Pinpoint the cell where the given text exists, returning its [X, Y] midpoint coordinate. 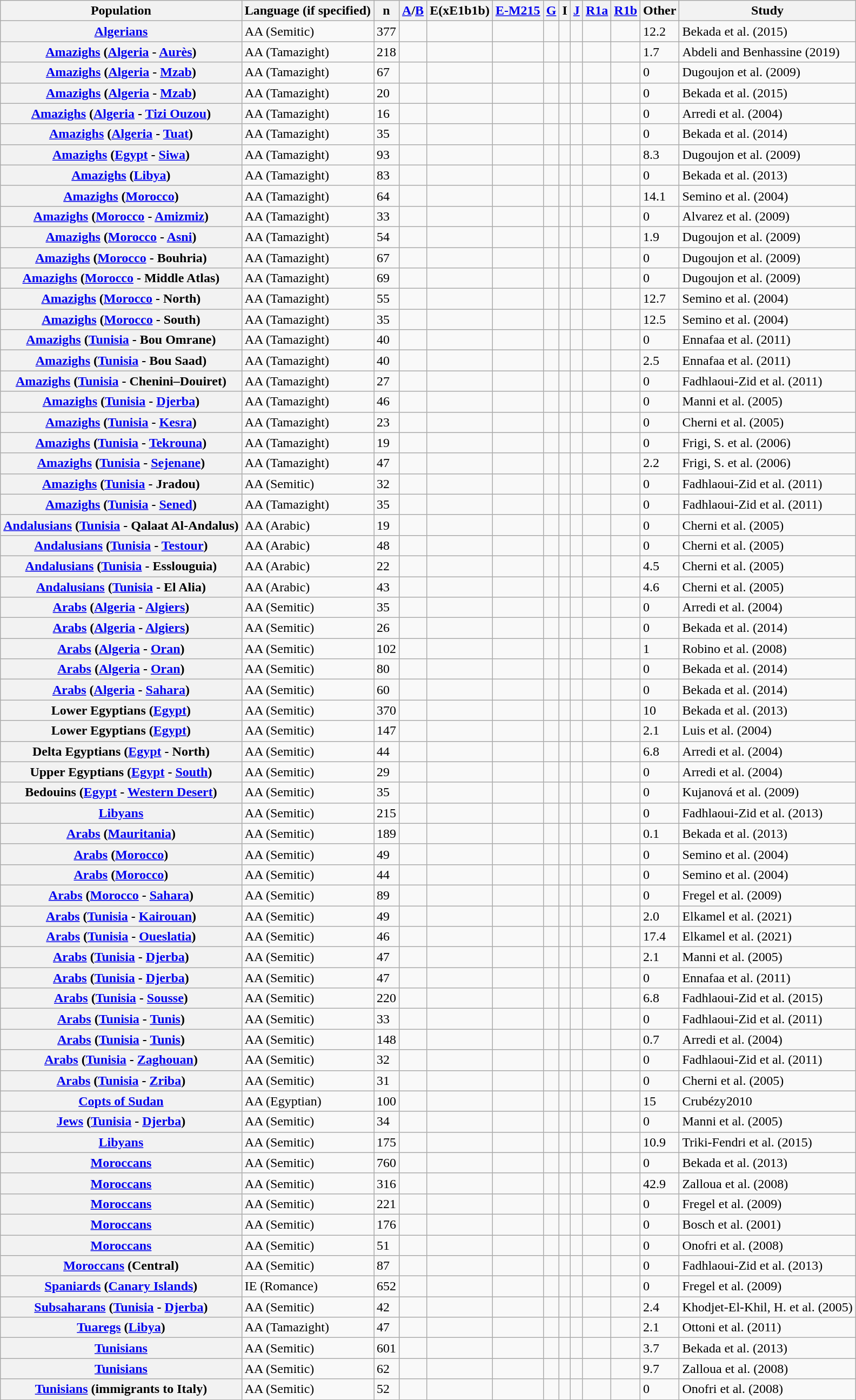
62 [387, 1369]
Arabs (Algeria - Sahara) [121, 690]
15 [660, 1101]
80 [387, 669]
E(xE1b1b) [460, 11]
316 [387, 1183]
A/B [413, 11]
Bedouins (Egypt - Western Desert) [121, 792]
64 [387, 196]
Khodjet-El-Khil, H. et al. (2005) [767, 1307]
Arabs (Tunisia - Oueslatia) [121, 937]
Andalusians (Tunisia - El Alia) [121, 586]
Amazighs (Egypt - Siwa) [121, 155]
Amazighs (Morocco - Middle Atlas) [121, 278]
Ottoni et al. (2011) [767, 1328]
652 [387, 1286]
Andalusians (Tunisia - Esslouguia) [121, 566]
n [387, 11]
55 [387, 299]
2.2 [660, 463]
Amazighs (Tunisia - Sejenane) [121, 463]
Bosch et al. (2001) [767, 1224]
221 [387, 1204]
Amazighs (Tunisia - Bou Saad) [121, 361]
10 [660, 710]
377 [387, 31]
0.7 [660, 1039]
Amazighs (Tunisia - Kesra) [121, 422]
Amazighs (Tunisia - Chenini–Douiret) [121, 381]
Copts of Sudan [121, 1101]
34 [387, 1122]
42.9 [660, 1183]
Algerians [121, 31]
31 [387, 1081]
93 [387, 155]
Upper Egyptians (Egypt - South) [121, 772]
2.5 [660, 361]
G [551, 11]
147 [387, 731]
26 [387, 628]
Amazighs (Algeria - Tizi Ouzou) [121, 114]
Robino et al. (2008) [767, 649]
16 [387, 114]
Subsaharans (Tunisia - Djerba) [121, 1307]
Crubézy2010 [767, 1101]
1.7 [660, 52]
Amazighs (Morocco - Bouhria) [121, 258]
370 [387, 710]
760 [387, 1163]
Amazighs (Libya) [121, 175]
189 [387, 834]
102 [387, 649]
10.9 [660, 1142]
Amazighs (Morocco - Amizmiz) [121, 216]
Spaniards (Canary Islands) [121, 1286]
E-M215 [518, 11]
12.7 [660, 299]
8.3 [660, 155]
51 [387, 1245]
Delta Egyptians (Egypt - North) [121, 751]
218 [387, 52]
Amazighs (Morocco - North) [121, 299]
R1b [626, 11]
Moroccans (Central) [121, 1266]
AA (Egyptian) [307, 1101]
22 [387, 566]
176 [387, 1224]
48 [387, 545]
Arabs (Mauritania) [121, 834]
601 [387, 1348]
Population [121, 11]
3.7 [660, 1348]
IE (Romance) [307, 1286]
60 [387, 690]
1.9 [660, 237]
215 [387, 813]
Kujanová et al. (2009) [767, 792]
Arabs (Tunisia - Zriba) [121, 1081]
Amazighs (Morocco - Asni) [121, 237]
12.2 [660, 31]
Amazighs (Tunisia - Sened) [121, 504]
2.4 [660, 1307]
87 [387, 1266]
Abdeli and Benhassine (2019) [767, 52]
148 [387, 1039]
175 [387, 1142]
Arabs (Tunisia - Kairouan) [121, 916]
I [565, 11]
27 [387, 381]
Language (if specified) [307, 11]
14.1 [660, 196]
Fadhlaoui-Zid et al. (2015) [767, 998]
42 [387, 1307]
1 [660, 649]
20 [387, 93]
23 [387, 422]
29 [387, 772]
2.0 [660, 916]
220 [387, 998]
43 [387, 586]
Other [660, 11]
Amazighs (Tunisia - Bou Omrane) [121, 340]
Arabs (Morocco - Sahara) [121, 895]
Arabs (Tunisia - Zaghouan) [121, 1060]
17.4 [660, 937]
0.1 [660, 834]
Amazighs (Algeria - Tuat) [121, 134]
Amazighs (Tunisia - Tekrouna) [121, 443]
Andalusians (Tunisia - Testour) [121, 545]
100 [387, 1101]
Arabs (Tunisia - Sousse) [121, 998]
Study [767, 11]
Jews (Tunisia - Djerba) [121, 1122]
Amazighs (Morocco) [121, 196]
52 [387, 1389]
Amazighs (Algeria - Aurès) [121, 52]
89 [387, 895]
69 [387, 278]
J [576, 11]
Tunisians (immigrants to Italy) [121, 1389]
Triki-Fendri et al. (2015) [767, 1142]
Amazighs (Tunisia - Djerba) [121, 402]
Amazighs (Morocco - South) [121, 319]
4.6 [660, 586]
Alvarez et al. (2009) [767, 216]
4.5 [660, 566]
Luis et al. (2004) [767, 731]
54 [387, 237]
Amazighs (Tunisia - Jradou) [121, 484]
83 [387, 175]
9.7 [660, 1369]
Andalusians (Tunisia - Qalaat Al-Andalus) [121, 525]
12.5 [660, 319]
R1a [597, 11]
Tuaregs (Libya) [121, 1328]
